Locate the cell with the specified text and output its [X, Y] center coordinate. 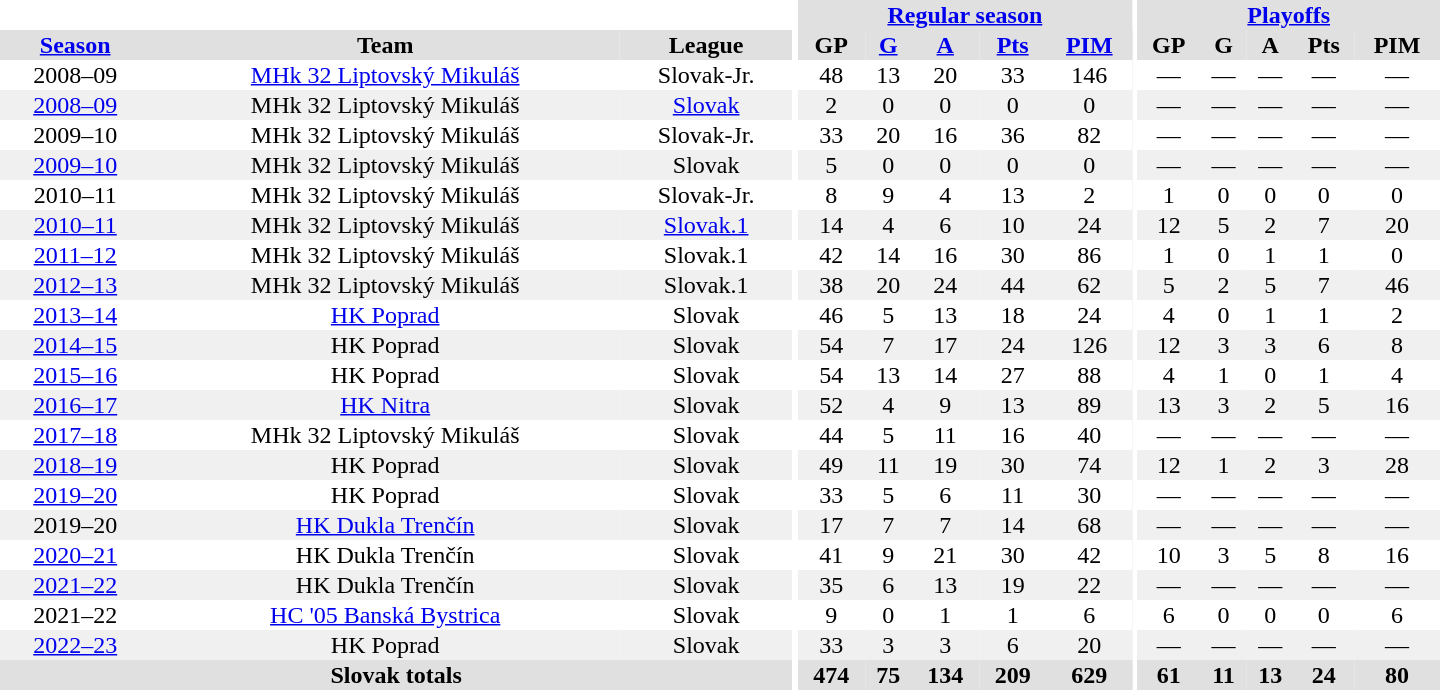
21 [946, 555]
2016–17 [75, 405]
61 [1168, 675]
474 [830, 675]
80 [1397, 675]
38 [830, 285]
134 [946, 675]
52 [830, 405]
146 [1089, 75]
28 [1397, 465]
Team [385, 45]
2015–16 [75, 375]
75 [888, 675]
35 [830, 585]
HC '05 Banská Bystrica [385, 615]
2020–21 [75, 555]
49 [830, 465]
41 [830, 555]
68 [1089, 525]
629 [1089, 675]
2012–13 [75, 285]
2013–14 [75, 315]
2014–15 [75, 345]
2018–19 [75, 465]
40 [1089, 435]
2011–12 [75, 255]
HK Nitra [385, 405]
2022–23 [75, 645]
86 [1089, 255]
209 [1012, 675]
82 [1089, 135]
89 [1089, 405]
74 [1089, 465]
27 [1012, 375]
36 [1012, 135]
62 [1089, 285]
88 [1089, 375]
Playoffs [1288, 15]
League [706, 45]
Slovak totals [396, 675]
22 [1089, 585]
48 [830, 75]
Regular season [964, 15]
2017–18 [75, 435]
126 [1089, 345]
18 [1012, 315]
Season [75, 45]
